Locate the cell with the specified text and output its (X, Y) center coordinate. 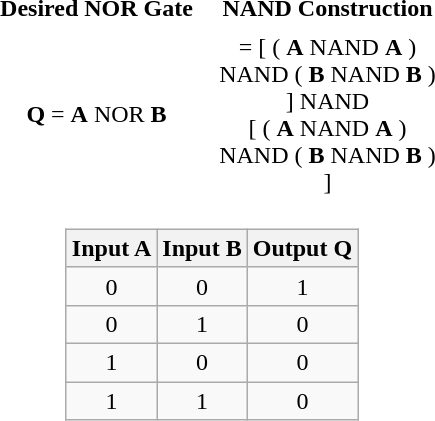
Input B (202, 248)
Input A (111, 248)
Output Q (302, 248)
